Pinpoint the cell where the given text exists, returning its (X, Y) midpoint coordinate. 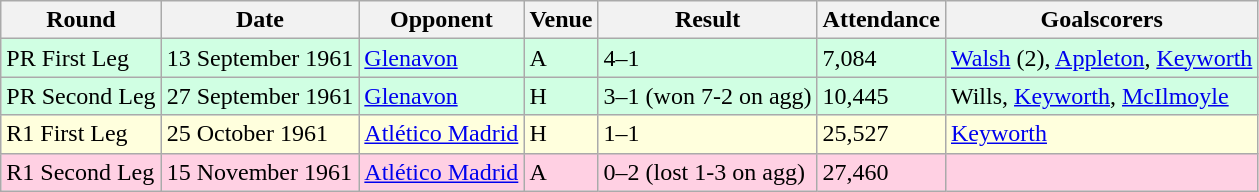
R1 First Leg (81, 134)
Walsh (2), Appleton, Keyworth (1101, 58)
Date (260, 20)
25,527 (881, 134)
Venue (561, 20)
Goalscorers (1101, 20)
PR First Leg (81, 58)
Opponent (442, 20)
Wills, Keyworth, McIlmoyle (1101, 96)
7,084 (881, 58)
R1 Second Leg (81, 172)
15 November 1961 (260, 172)
10,445 (881, 96)
0–2 (lost 1-3 on agg) (708, 172)
Result (708, 20)
3–1 (won 7-2 on agg) (708, 96)
27,460 (881, 172)
27 September 1961 (260, 96)
25 October 1961 (260, 134)
Keyworth (1101, 134)
4–1 (708, 58)
Attendance (881, 20)
PR Second Leg (81, 96)
13 September 1961 (260, 58)
Round (81, 20)
1–1 (708, 134)
